Scan for the cell matching the given text and deliver its [x, y] coordinate at center. 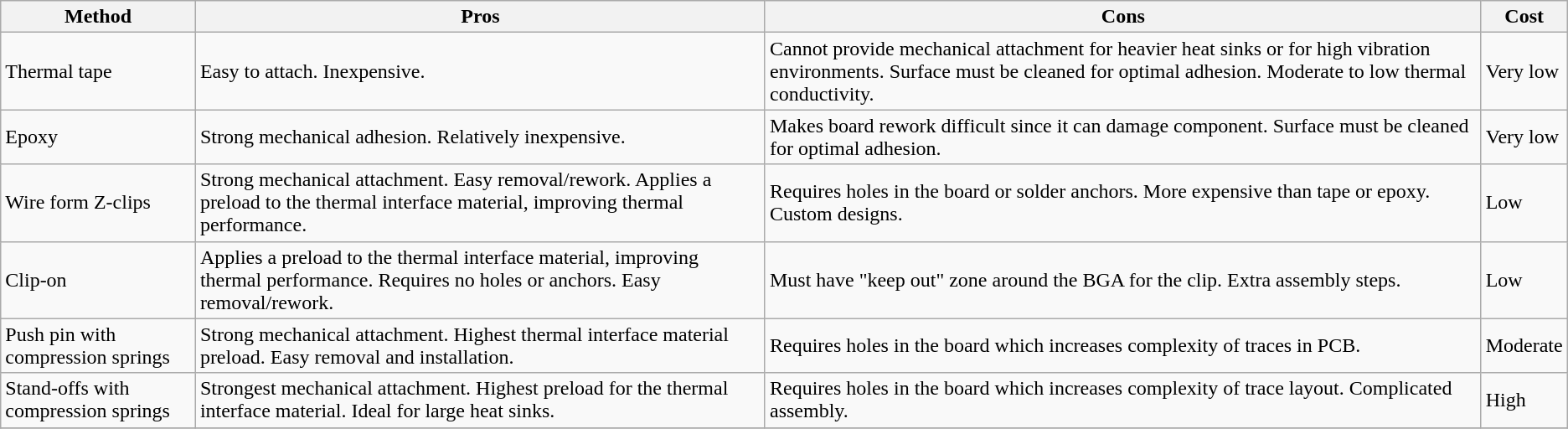
Cons [1122, 17]
Wire form Z-clips [99, 203]
Strong mechanical attachment. Highest thermal interface material preload. Easy removal and installation. [480, 345]
Method [99, 17]
Push pin with compression springs [99, 345]
Stand-offs with compression springs [99, 401]
Cost [1524, 17]
Clip-on [99, 280]
Strong mechanical adhesion. Relatively inexpensive. [480, 137]
Strongest mechanical attachment. Highest preload for the thermal interface material. Ideal for large heat sinks. [480, 401]
High [1524, 401]
Epoxy [99, 137]
Requires holes in the board or solder anchors. More expensive than tape or epoxy. Custom designs. [1122, 203]
Requires holes in the board which increases complexity of trace layout. Complicated assembly. [1122, 401]
Makes board rework difficult since it can damage component. Surface must be cleaned for optimal adhesion. [1122, 137]
Applies a preload to the thermal interface material, improving thermal performance. Requires no holes or anchors. Easy removal/rework. [480, 280]
Thermal tape [99, 71]
Must have "keep out" zone around the BGA for the clip. Extra assembly steps. [1122, 280]
Requires holes in the board which increases complexity of traces in PCB. [1122, 345]
Strong mechanical attachment. Easy removal/rework. Applies a preload to the thermal interface material, improving thermal performance. [480, 203]
Pros [480, 17]
Moderate [1524, 345]
Easy to attach. Inexpensive. [480, 71]
